Pinpoint the cell where the given text exists, returning its [X, Y] midpoint coordinate. 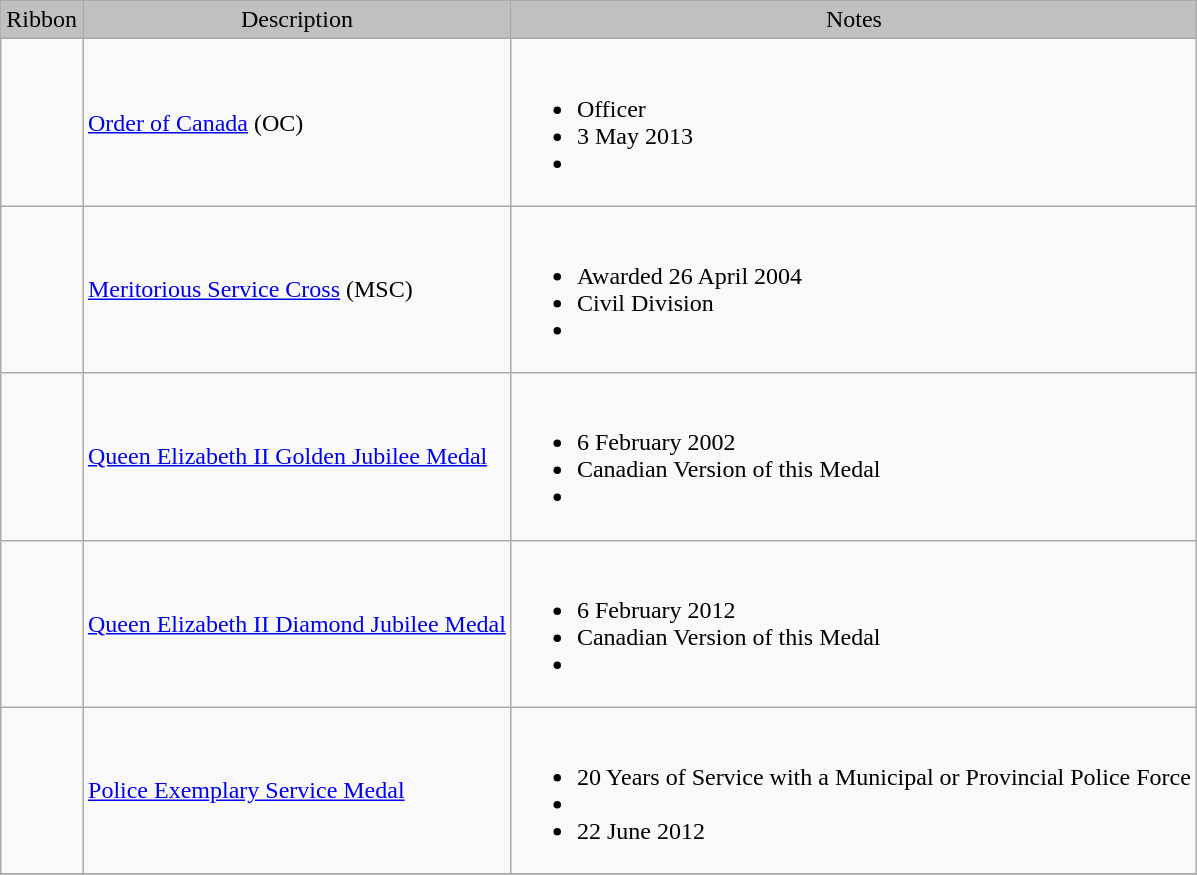
Queen Elizabeth II Golden Jubilee Medal [296, 456]
Order of Canada (OC) [296, 122]
Awarded 26 April 2004Civil Division [854, 290]
Officer3 May 2013 [854, 122]
6 February 2002Canadian Version of this Medal [854, 456]
Police Exemplary Service Medal [296, 790]
6 February 2012Canadian Version of this Medal [854, 624]
Notes [854, 20]
Description [296, 20]
Ribbon [42, 20]
20 Years of Service with a Municipal or Provincial Police Force22 June 2012 [854, 790]
Queen Elizabeth II Diamond Jubilee Medal [296, 624]
Meritorious Service Cross (MSC) [296, 290]
